Locate the cell with the specified text and output its (x, y) center coordinate. 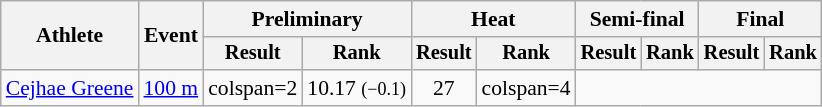
27 (444, 88)
Final (760, 19)
100 m (172, 88)
Heat (494, 19)
colspan=4 (526, 88)
Semi-final (638, 19)
colspan=2 (252, 88)
Preliminary (307, 19)
Athlete (70, 36)
Cejhae Greene (70, 88)
Event (172, 36)
10.17 (−0.1) (356, 88)
